From the cell containing the given text, extract its center point as (x, y) coordinate. 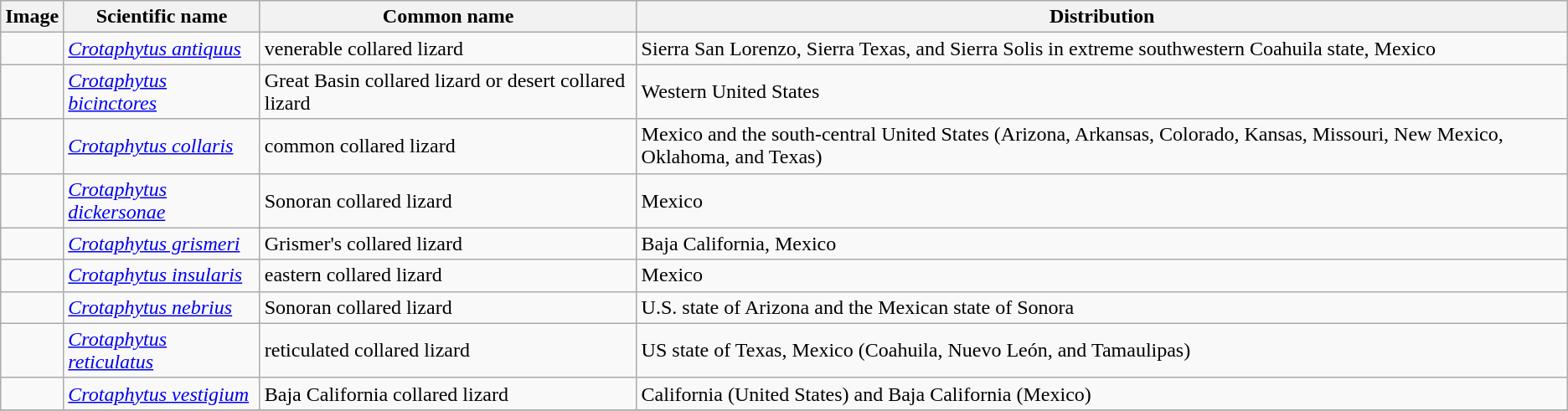
Crotaphytus dickersonae (162, 201)
Crotaphytus vestigium (162, 393)
Common name (448, 17)
Crotaphytus nebrius (162, 307)
Scientific name (162, 17)
Image (32, 17)
common collared lizard (448, 146)
California (United States) and Baja California (Mexico) (1102, 393)
U.S. state of Arizona and the Mexican state of Sonora (1102, 307)
eastern collared lizard (448, 275)
US state of Texas, Mexico (Coahuila, Nuevo León, and Tamaulipas) (1102, 350)
Baja California, Mexico (1102, 244)
Crotaphytus grismeri (162, 244)
Crotaphytus collaris (162, 146)
Baja California collared lizard (448, 393)
reticulated collared lizard (448, 350)
Crotaphytus insularis (162, 275)
venerable collared lizard (448, 49)
Mexico and the south-central United States (Arizona, Arkansas, Colorado, Kansas, Missouri, New Mexico, Oklahoma, and Texas) (1102, 146)
Sierra San Lorenzo, Sierra Texas, and Sierra Solis in extreme southwestern Coahuila state, Mexico (1102, 49)
Crotaphytus bicinctores (162, 92)
Crotaphytus reticulatus (162, 350)
Crotaphytus antiquus (162, 49)
Distribution (1102, 17)
Western United States (1102, 92)
Grismer's collared lizard (448, 244)
Great Basin collared lizard or desert collared lizard (448, 92)
